Extract the (X, Y) coordinate from the center of the cell holding the provided text.  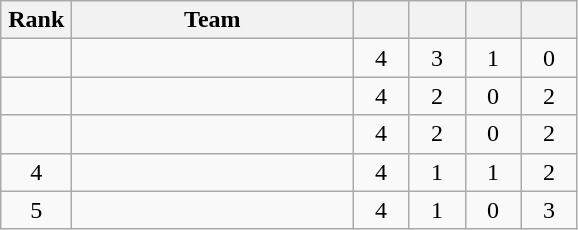
5 (36, 210)
Team (212, 20)
Rank (36, 20)
